From the cell containing the given text, extract its center point as (X, Y) coordinate. 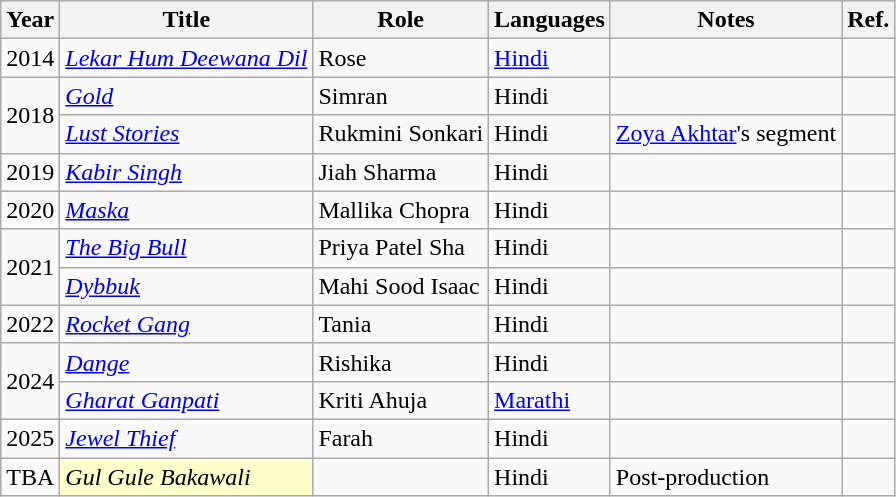
2025 (30, 438)
2024 (30, 381)
Kabir Singh (186, 172)
2020 (30, 210)
Dybbuk (186, 286)
Title (186, 20)
Marathi (550, 400)
Dange (186, 362)
Languages (550, 20)
Tania (401, 324)
2018 (30, 115)
Rukmini Sonkari (401, 134)
Rishika (401, 362)
Simran (401, 96)
Jiah Sharma (401, 172)
Jewel Thief (186, 438)
Farah (401, 438)
2022 (30, 324)
Year (30, 20)
Gharat Ganpati (186, 400)
Rose (401, 58)
Kriti Ahuja (401, 400)
Gold (186, 96)
2019 (30, 172)
Priya Patel Sha (401, 248)
2021 (30, 267)
Notes (726, 20)
Zoya Akhtar's segment (726, 134)
The Big Bull (186, 248)
Lust Stories (186, 134)
Gul Gule Bakawali (186, 477)
Role (401, 20)
Mahi Sood Isaac (401, 286)
Ref. (868, 20)
TBA (30, 477)
Lekar Hum Deewana Dil (186, 58)
Maska (186, 210)
2014 (30, 58)
Mallika Chopra (401, 210)
Rocket Gang (186, 324)
Post-production (726, 477)
